Find where the given text appears and provide that cell's center as [X, Y] coordinate. 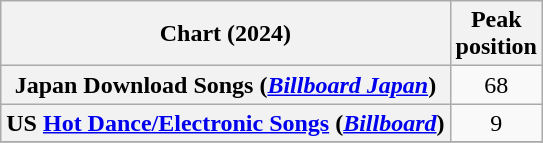
68 [496, 85]
9 [496, 123]
Chart (2024) [226, 34]
Peakposition [496, 34]
US Hot Dance/Electronic Songs (Billboard) [226, 123]
Japan Download Songs (Billboard Japan) [226, 85]
